Scan for the cell matching the given text and deliver its [x, y] coordinate at center. 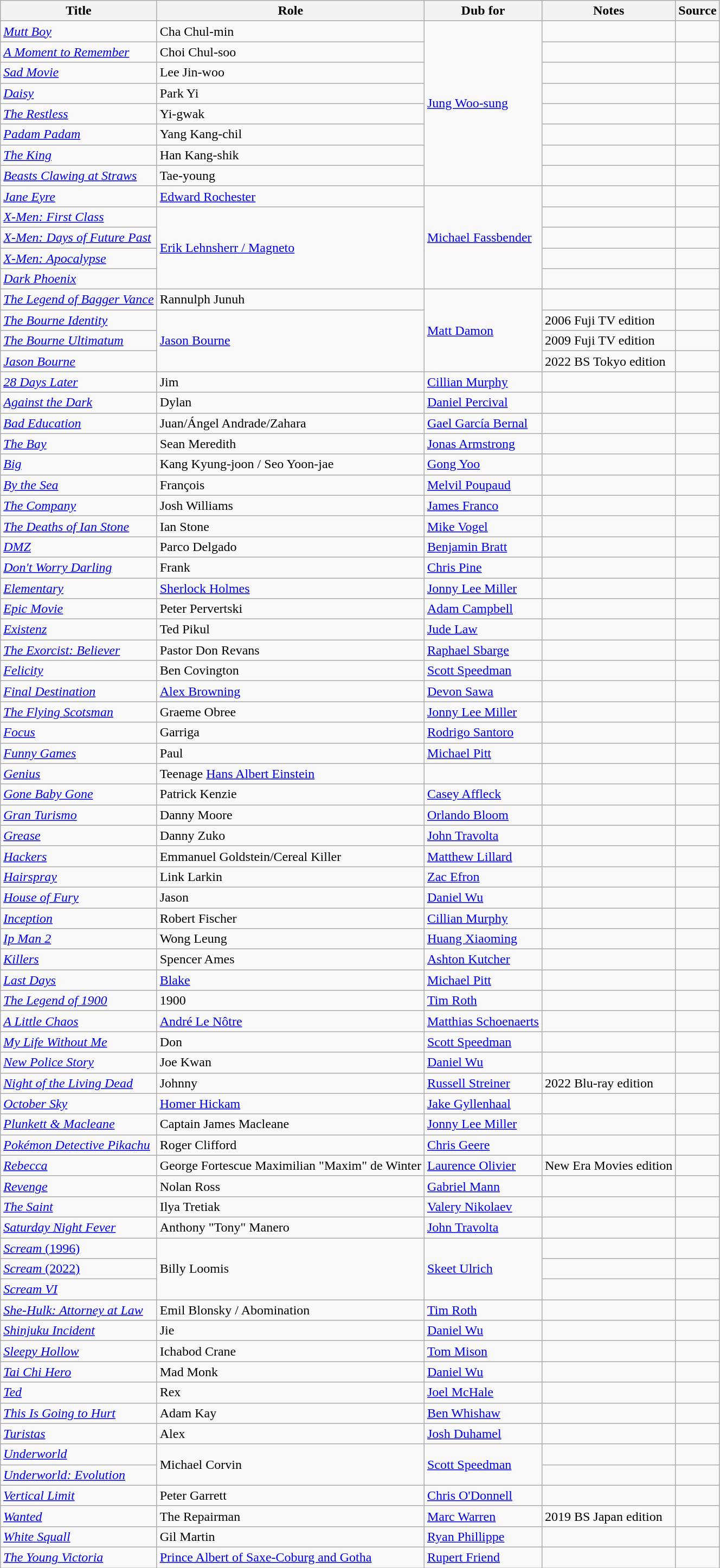
Ben Whishaw [483, 1413]
Existenz [79, 630]
Title [79, 11]
Hairspray [79, 877]
Funny Games [79, 753]
The Legend of 1900 [79, 1001]
Mad Monk [291, 1372]
This Is Going to Hurt [79, 1413]
Melvil Poupaud [483, 485]
Gael García Bernal [483, 423]
Paul [291, 753]
A Moment to Remember [79, 52]
The King [79, 155]
My Life Without Me [79, 1042]
Gone Baby Gone [79, 794]
Alex [291, 1434]
The Company [79, 506]
Link Larkin [291, 877]
Scream (1996) [79, 1248]
Cha Chul-min [291, 31]
Adam Kay [291, 1413]
Pastor Don Revans [291, 650]
The Bay [79, 444]
Underworld [79, 1454]
Felicity [79, 671]
Sean Meredith [291, 444]
Matthias Schoenaerts [483, 1021]
Dub for [483, 11]
Don [291, 1042]
Dark Phoenix [79, 279]
Chris Geere [483, 1145]
X-Men: Days of Future Past [79, 237]
2022 BS Tokyo edition [608, 361]
George Fortescue Maximilian "Maxim" de Winter [291, 1165]
Marc Warren [483, 1516]
Gabriel Mann [483, 1186]
Rodrigo Santoro [483, 733]
White Squall [79, 1537]
X-Men: Apocalypse [79, 258]
2019 BS Japan edition [608, 1516]
Sleepy Hollow [79, 1351]
Source [697, 11]
Pokémon Detective Pikachu [79, 1145]
Yang Kang-chil [291, 134]
The Repairman [291, 1516]
Ben Covington [291, 671]
Don't Worry Darling [79, 567]
Laurence Olivier [483, 1165]
Benjamin Bratt [483, 547]
Jude Law [483, 630]
Danny Zuko [291, 835]
Josh Williams [291, 506]
She-Hulk: Attorney at Law [79, 1310]
Killers [79, 960]
Vertical Limit [79, 1495]
Ilya Tretiak [291, 1207]
Jonas Armstrong [483, 444]
1900 [291, 1001]
Rupert Friend [483, 1557]
Ian Stone [291, 526]
Epic Movie [79, 609]
Nolan Ross [291, 1186]
Emil Blonsky / Abomination [291, 1310]
October Sky [79, 1104]
Mike Vogel [483, 526]
Rebecca [79, 1165]
Kang Kyung-joon / Seo Yoon-jae [291, 464]
Adam Campbell [483, 609]
Beasts Clawing at Straws [79, 176]
Chris O'Donnell [483, 1495]
Shinjuku Incident [79, 1331]
Jie [291, 1331]
Danny Moore [291, 815]
The Deaths of Ian Stone [79, 526]
Parco Delgado [291, 547]
Gil Martin [291, 1537]
Ip Man 2 [79, 939]
Grease [79, 835]
The Bourne Ultimatum [79, 341]
Chris Pine [483, 567]
New Era Movies edition [608, 1165]
Daisy [79, 93]
Robert Fischer [291, 918]
Gong Yoo [483, 464]
Jung Woo-sung [483, 103]
Night of the Living Dead [79, 1083]
Casey Affleck [483, 794]
House of Fury [79, 897]
Dylan [291, 403]
Russell Streiner [483, 1083]
The Legend of Bagger Vance [79, 300]
Notes [608, 11]
Spencer Ames [291, 960]
Gran Turismo [79, 815]
Tai Chi Hero [79, 1372]
Johnny [291, 1083]
Scream VI [79, 1290]
A Little Chaos [79, 1021]
Blake [291, 980]
28 Days Later [79, 382]
Focus [79, 733]
X-Men: First Class [79, 217]
Anthony "Tony" Manero [291, 1227]
Saturday Night Fever [79, 1227]
Emmanuel Goldstein/Cereal Killer [291, 856]
Peter Pervertski [291, 609]
Jake Gyllenhaal [483, 1104]
Park Yi [291, 93]
Devon Sawa [483, 691]
Wanted [79, 1516]
Hackers [79, 856]
Plunkett & Macleane [79, 1124]
Peter Garrett [291, 1495]
Wong Leung [291, 939]
Homer Hickam [291, 1104]
Scream (2022) [79, 1269]
Rannulph Junuh [291, 300]
Zac Efron [483, 877]
Role [291, 11]
Raphael Sbarge [483, 650]
James Franco [483, 506]
Patrick Kenzie [291, 794]
Inception [79, 918]
Tae-young [291, 176]
Skeet Ulrich [483, 1268]
Jim [291, 382]
Yi-gwak [291, 114]
New Police Story [79, 1062]
Teenage Hans Albert Einstein [291, 774]
2022 Blu-ray edition [608, 1083]
By the Sea [79, 485]
The Flying Scotsman [79, 712]
Matt Damon [483, 331]
Valery Nikolaev [483, 1207]
André Le Nôtre [291, 1021]
Mutt Boy [79, 31]
Huang Xiaoming [483, 939]
2009 Fuji TV edition [608, 341]
Joel McHale [483, 1392]
Graeme Obree [291, 712]
Against the Dark [79, 403]
Han Kang-shik [291, 155]
DMZ [79, 547]
Alex Browning [291, 691]
Final Destination [79, 691]
Ted [79, 1392]
Big [79, 464]
Last Days [79, 980]
Ashton Kutcher [483, 960]
Bad Education [79, 423]
The Exorcist: Believer [79, 650]
Ted Pikul [291, 630]
2006 Fuji TV edition [608, 320]
Sad Movie [79, 73]
Ichabod Crane [291, 1351]
The Young Victoria [79, 1557]
Daniel Percival [483, 403]
Choi Chul-soo [291, 52]
Frank [291, 567]
Underworld: Evolution [79, 1475]
Michael Corvin [291, 1465]
Josh Duhamel [483, 1434]
Tom Mison [483, 1351]
Roger Clifford [291, 1145]
Turistas [79, 1434]
Jane Eyre [79, 196]
The Saint [79, 1207]
The Restless [79, 114]
Padam Padam [79, 134]
Revenge [79, 1186]
Edward Rochester [291, 196]
François [291, 485]
Sherlock Holmes [291, 588]
Prince Albert of Saxe-Coburg and Gotha [291, 1557]
The Bourne Identity [79, 320]
Matthew Lillard [483, 856]
Joe Kwan [291, 1062]
Genius [79, 774]
Ryan Phillippe [483, 1537]
Elementary [79, 588]
Orlando Bloom [483, 815]
Rex [291, 1392]
Billy Loomis [291, 1268]
Lee Jin-woo [291, 73]
Jason [291, 897]
Erik Lehnsherr / Magneto [291, 248]
Garriga [291, 733]
Captain James Macleane [291, 1124]
Juan/Ángel Andrade/Zahara [291, 423]
Michael Fassbender [483, 237]
